Pinpoint the cell where the given text exists, returning its [X, Y] midpoint coordinate. 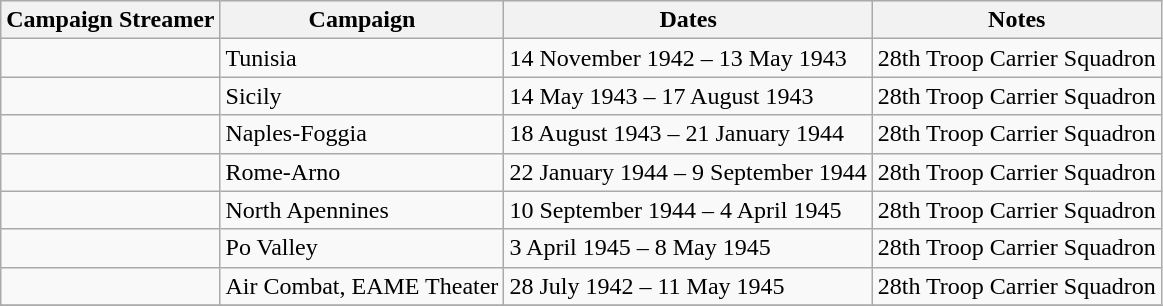
Tunisia [362, 58]
Notes [1016, 20]
10 September 1944 – 4 April 1945 [688, 210]
Campaign [362, 20]
Rome-Arno [362, 172]
3 April 1945 – 8 May 1945 [688, 248]
14 May 1943 – 17 August 1943 [688, 96]
Naples-Foggia [362, 134]
Air Combat, EAME Theater [362, 286]
North Apennines [362, 210]
18 August 1943 – 21 January 1944 [688, 134]
Po Valley [362, 248]
28 July 1942 – 11 May 1945 [688, 286]
Campaign Streamer [110, 20]
Sicily [362, 96]
Dates [688, 20]
14 November 1942 – 13 May 1943 [688, 58]
22 January 1944 – 9 September 1944 [688, 172]
